Pinpoint the cell where the given text exists, returning its [x, y] midpoint coordinate. 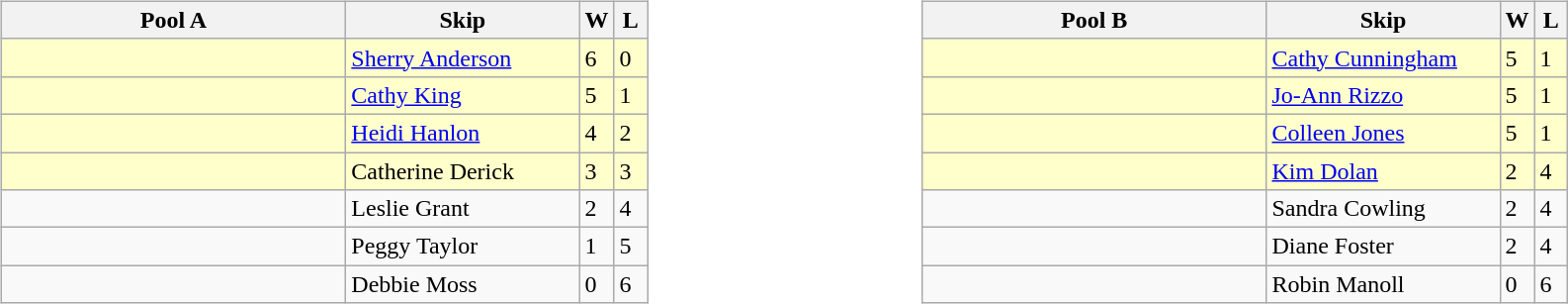
Pool A [174, 20]
Pool B [1093, 20]
Sandra Cowling [1383, 209]
Kim Dolan [1383, 171]
Cathy King [463, 95]
Colleen Jones [1383, 133]
Sherry Anderson [463, 57]
Catherine Derick [463, 171]
Heidi Hanlon [463, 133]
Leslie Grant [463, 209]
Peggy Taylor [463, 247]
Cathy Cunningham [1383, 57]
Jo-Ann Rizzo [1383, 95]
Debbie Moss [463, 284]
Diane Foster [1383, 247]
Robin Manoll [1383, 284]
